Pinpoint the cell where the given text exists, returning its (X, Y) midpoint coordinate. 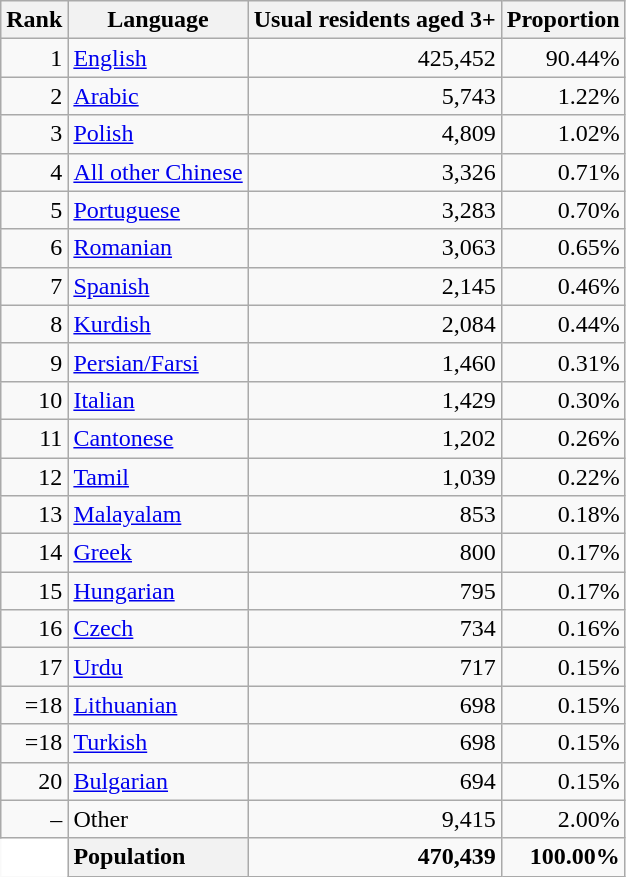
2 (34, 96)
14 (34, 553)
1.02% (563, 134)
Persian/Farsi (158, 362)
9 (34, 362)
Usual residents aged 3+ (374, 20)
7 (34, 286)
5 (34, 210)
2,084 (374, 324)
3,063 (374, 248)
90.44% (563, 58)
Portuguese (158, 210)
3,283 (374, 210)
800 (374, 553)
Malayalam (158, 515)
1 (34, 58)
– (34, 819)
853 (374, 515)
Greek (158, 553)
1,039 (374, 477)
0.18% (563, 515)
Polish (158, 134)
Bulgarian (158, 781)
13 (34, 515)
0.70% (563, 210)
3,326 (374, 172)
1,202 (374, 438)
0.26% (563, 438)
Spanish (158, 286)
Lithuanian (158, 705)
11 (34, 438)
100.00% (563, 857)
0.22% (563, 477)
0.65% (563, 248)
Language (158, 20)
1,460 (374, 362)
6 (34, 248)
425,452 (374, 58)
12 (34, 477)
0.30% (563, 400)
Urdu (158, 667)
Turkish (158, 743)
Italian (158, 400)
0.31% (563, 362)
5,743 (374, 96)
Cantonese (158, 438)
4 (34, 172)
3 (34, 134)
694 (374, 781)
17 (34, 667)
Rank (34, 20)
1,429 (374, 400)
2,145 (374, 286)
0.46% (563, 286)
8 (34, 324)
20 (34, 781)
0.16% (563, 629)
Proportion (563, 20)
15 (34, 591)
Tamil (158, 477)
Arabic (158, 96)
Kurdish (158, 324)
2.00% (563, 819)
470,439 (374, 857)
Czech (158, 629)
734 (374, 629)
10 (34, 400)
All other Chinese (158, 172)
795 (374, 591)
Population (158, 857)
Other (158, 819)
Hungarian (158, 591)
0.44% (563, 324)
4,809 (374, 134)
717 (374, 667)
16 (34, 629)
Romanian (158, 248)
0.71% (563, 172)
1.22% (563, 96)
9,415 (374, 819)
English (158, 58)
